Search for the cell housing the specified text and yield its [X, Y] center coordinate. 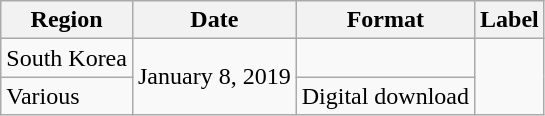
Format [385, 20]
Various [67, 96]
January 8, 2019 [214, 77]
Date [214, 20]
Digital download [385, 96]
South Korea [67, 58]
Region [67, 20]
Label [510, 20]
